For the text-containing cell, return its midpoint in (X, Y) coordinate format. 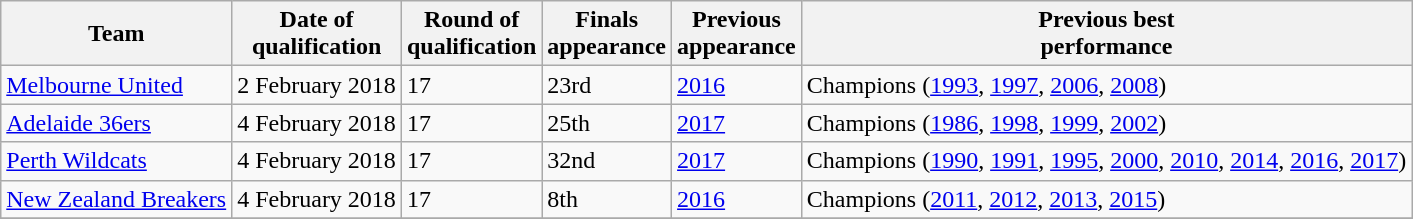
23rd (607, 85)
Champions (1986, 1998, 1999, 2002) (1106, 123)
Date ofqualification (317, 34)
Champions (1993, 1997, 2006, 2008) (1106, 85)
8th (607, 199)
New Zealand Breakers (116, 199)
Perth Wildcats (116, 161)
Adelaide 36ers (116, 123)
Team (116, 34)
32nd (607, 161)
Previous bestperformance (1106, 34)
Previousappearance (737, 34)
2 February 2018 (317, 85)
Melbourne United (116, 85)
Champions (1990, 1991, 1995, 2000, 2010, 2014, 2016, 2017) (1106, 161)
Round ofqualification (471, 34)
Finalsappearance (607, 34)
Champions (2011, 2012, 2013, 2015) (1106, 199)
25th (607, 123)
